Provide the [X, Y] coordinate of the cell's center where the given text is located.  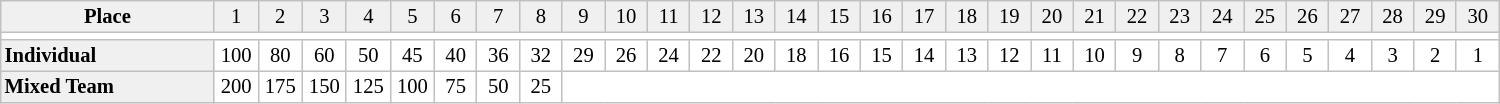
28 [1392, 16]
Mixed Team [108, 87]
17 [924, 16]
36 [498, 56]
Individual [108, 56]
80 [280, 56]
23 [1180, 16]
Place [108, 16]
27 [1350, 16]
200 [236, 87]
32 [542, 56]
19 [1010, 16]
60 [324, 56]
150 [324, 87]
21 [1094, 16]
45 [412, 56]
125 [368, 87]
40 [456, 56]
175 [280, 87]
30 [1478, 16]
75 [456, 87]
